Capture the cell that displays the provided text and extract its (x, y) central coordinate. 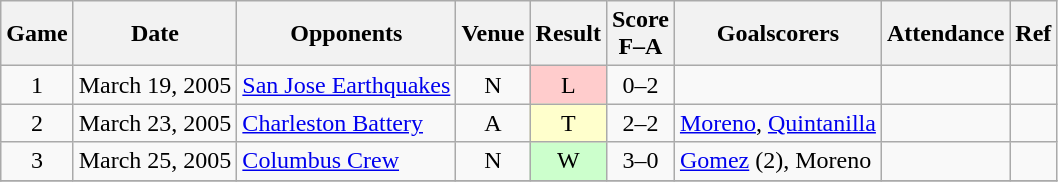
L (568, 85)
March 19, 2005 (155, 85)
W (568, 161)
Charleston Battery (346, 123)
Result (568, 34)
Ref (1034, 34)
Columbus Crew (346, 161)
March 23, 2005 (155, 123)
0–2 (640, 85)
A (493, 123)
Date (155, 34)
3–0 (640, 161)
Opponents (346, 34)
Goalscorers (778, 34)
Gomez (2), Moreno (778, 161)
2 (37, 123)
Moreno, Quintanilla (778, 123)
T (568, 123)
ScoreF–A (640, 34)
Game (37, 34)
San Jose Earthquakes (346, 85)
Venue (493, 34)
3 (37, 161)
2–2 (640, 123)
1 (37, 85)
Attendance (945, 34)
March 25, 2005 (155, 161)
